For the text-containing cell, return its midpoint in (x, y) coordinate format. 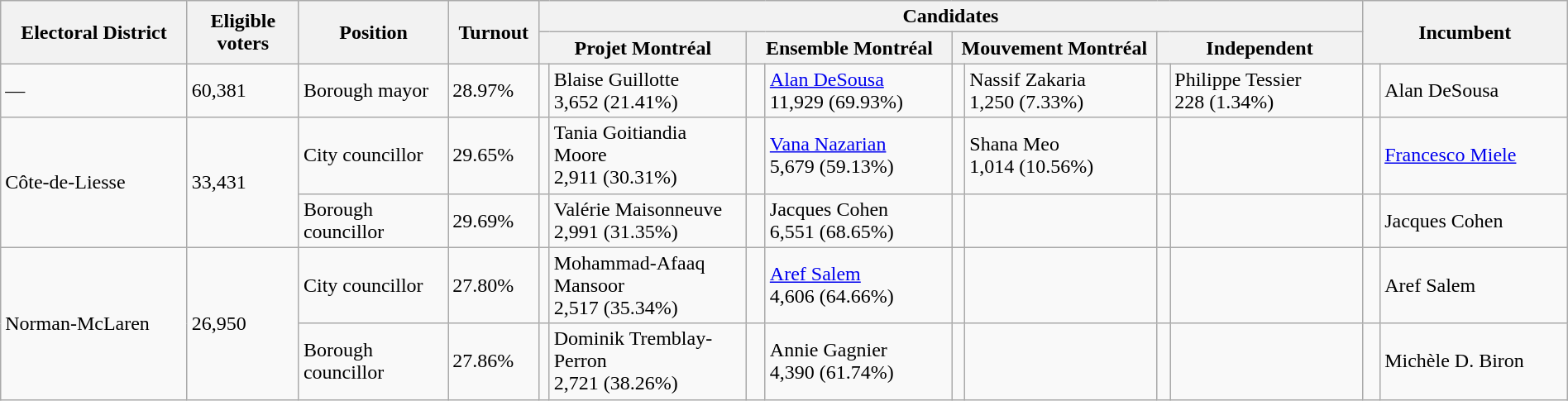
Aref Salem 4,606 (64.66%) (858, 285)
Ensemble Montréal (849, 48)
Candidates (951, 17)
Position (373, 32)
Annie Gagnier 4,390 (61.74%) (858, 361)
Blaise Guillotte 3,652 (21.41%) (648, 91)
60,381 (243, 91)
26,950 (243, 323)
29.65% (494, 155)
27.80% (494, 285)
Alan DeSousa (1474, 91)
Borough mayor (373, 91)
Eligible voters (243, 32)
Mouvement Montréal (1054, 48)
Philippe Tessier 228 (1.34%) (1266, 91)
Projet Montréal (643, 48)
Jacques Cohen (1474, 220)
Independent (1260, 48)
33,431 (243, 182)
Mohammad-Afaaq Mansoor 2,517 (35.34%) (648, 285)
Shana Meo 1,014 (10.56%) (1061, 155)
27.86% (494, 361)
Michèle D. Biron (1474, 361)
Incumbent (1465, 32)
Electoral District (94, 32)
Jacques Cohen 6,551 (68.65%) (858, 220)
Côte-de-Liesse (94, 182)
28.97% (494, 91)
29.69% (494, 220)
Vana Nazarian 5,679 (59.13%) (858, 155)
Alan DeSousa 11,929 (69.93%) (858, 91)
Turnout (494, 32)
— (94, 91)
Valérie Maisonneuve 2,991 (31.35%) (648, 220)
Norman-McLaren (94, 323)
Dominik Tremblay-Perron 2,721 (38.26%) (648, 361)
Nassif Zakaria 1,250 (7.33%) (1061, 91)
Francesco Miele (1474, 155)
Aref Salem (1474, 285)
Tania Goitiandia Moore 2,911 (30.31%) (648, 155)
